Pinpoint the cell where the given text exists, returning its (x, y) midpoint coordinate. 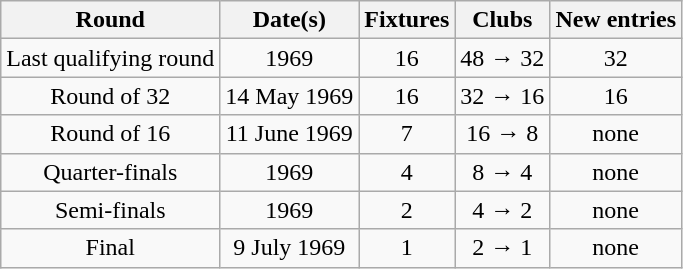
New entries (616, 20)
Round of 16 (110, 134)
32 (616, 58)
Round (110, 20)
Quarter-finals (110, 172)
11 June 1969 (290, 134)
8 → 4 (502, 172)
Fixtures (407, 20)
2 (407, 210)
Clubs (502, 20)
9 July 1969 (290, 248)
2 → 1 (502, 248)
Semi-finals (110, 210)
32 → 16 (502, 96)
1 (407, 248)
Date(s) (290, 20)
Round of 32 (110, 96)
4 → 2 (502, 210)
Final (110, 248)
14 May 1969 (290, 96)
4 (407, 172)
7 (407, 134)
Last qualifying round (110, 58)
16 → 8 (502, 134)
48 → 32 (502, 58)
